Detect which cell encompasses the target text, then output its [x, y] center coordinate. 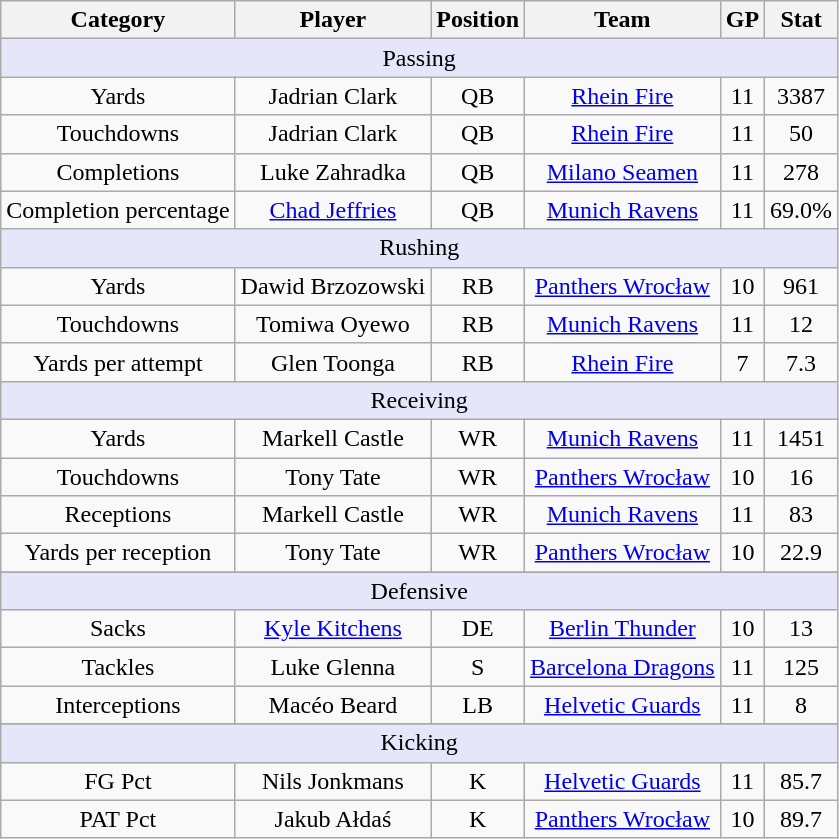
85.7 [802, 781]
3387 [802, 96]
Receptions [118, 515]
89.7 [802, 819]
Luke Glenna [333, 667]
PAT Pct [118, 819]
FG Pct [118, 781]
13 [802, 629]
Macéo Beard [333, 705]
Team [623, 20]
Jakub Ałdaś [333, 819]
Glen Toonga [333, 362]
Berlin Thunder [623, 629]
Completion percentage [118, 210]
Passing [420, 58]
22.9 [802, 553]
50 [802, 134]
69.0% [802, 210]
961 [802, 286]
Luke Zahradka [333, 172]
DE [478, 629]
Tackles [118, 667]
12 [802, 324]
1451 [802, 438]
125 [802, 667]
Barcelona Dragons [623, 667]
GP [742, 20]
LB [478, 705]
Yards per attempt [118, 362]
Stat [802, 20]
Player [333, 20]
Position [478, 20]
Kyle Kitchens [333, 629]
16 [802, 477]
Nils Jonkmans [333, 781]
7 [742, 362]
Category [118, 20]
Yards per reception [118, 553]
Tomiwa Oyewo [333, 324]
S [478, 667]
Rushing [420, 248]
Kicking [420, 743]
Interceptions [118, 705]
Defensive [420, 591]
Dawid Brzozowski [333, 286]
278 [802, 172]
Milano Seamen [623, 172]
Receiving [420, 400]
Sacks [118, 629]
7.3 [802, 362]
8 [802, 705]
Completions [118, 172]
Chad Jeffries [333, 210]
83 [802, 515]
